Return [X, Y] of the center of cell containing provided text 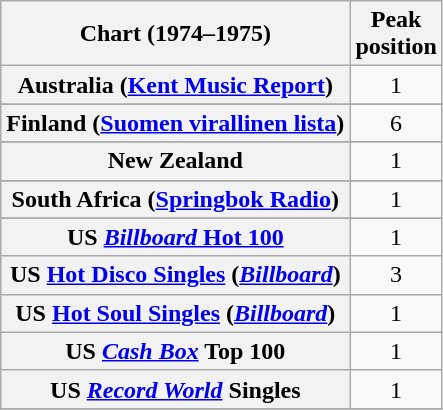
New Zealand [176, 161]
Finland (Suomen virallinen lista) [176, 123]
3 [396, 275]
US Billboard Hot 100 [176, 237]
Chart (1974–1975) [176, 34]
Peakposition [396, 34]
US Cash Box Top 100 [176, 351]
6 [396, 123]
US Hot Soul Singles (Billboard) [176, 313]
Australia (Kent Music Report) [176, 85]
US Hot Disco Singles (Billboard) [176, 275]
US Record World Singles [176, 389]
South Africa (Springbok Radio) [176, 199]
